Provide the (X, Y) coordinate of the cell's center where the given text is located.  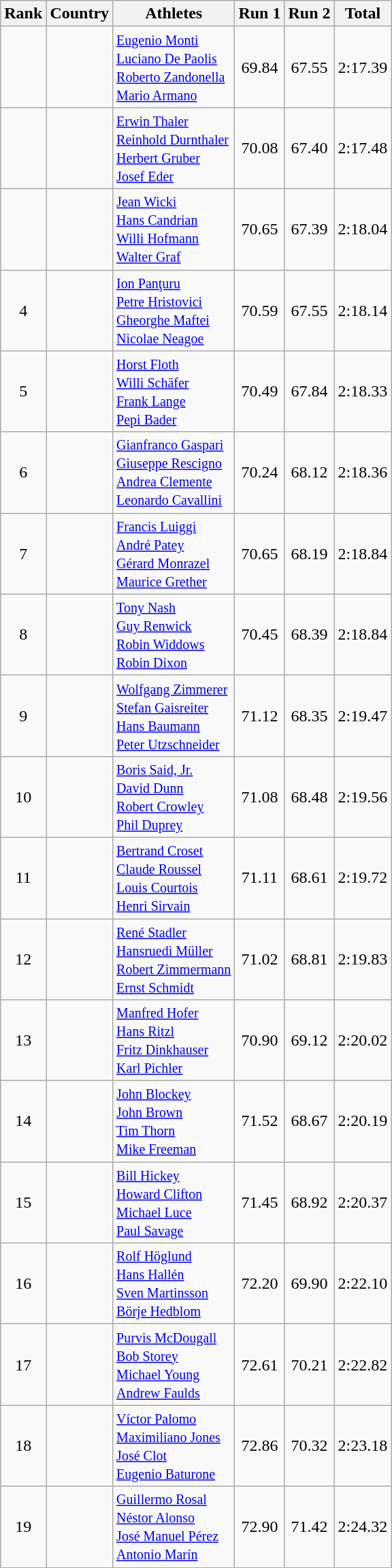
Gianfranco Gaspari Giuseppe Rescigno Andrea Clemente Leonardo Cavallini (174, 473)
2:19.83 (363, 959)
2:17.39 (363, 67)
70.32 (309, 1445)
68.92 (309, 1203)
Francis Luiggi André Patey Gérard Monrazel Maurice Grether (174, 553)
Purvis McDougall Bob Storey Michael Young Andrew Faulds (174, 1365)
68.81 (309, 959)
Horst Floth Willi Schäfer Frank Lange Pepi Bader (174, 391)
Guillermo Rosal Néstor Alonso José Manuel Pérez Antonio Marín (174, 1527)
9 (23, 715)
70.59 (260, 311)
10 (23, 797)
69.12 (309, 1041)
70.90 (260, 1041)
71.42 (309, 1527)
71.11 (260, 877)
72.86 (260, 1445)
Total (363, 14)
Run 2 (309, 14)
4 (23, 311)
72.61 (260, 1365)
16 (23, 1283)
2:19.47 (363, 715)
2:20.02 (363, 1041)
Eugenio Monti Luciano De Paolis Roberto Zandonella Mario Armano (174, 67)
5 (23, 391)
Boris Said, Jr. David Dunn Robert Crowley Phil Duprey (174, 797)
2:17.48 (363, 148)
11 (23, 877)
John Blockey John Brown Tim Thorn Mike Freeman (174, 1121)
Rank (23, 14)
Jean Wicki Hans Candrian Willi Hofmann Walter Graf (174, 229)
72.90 (260, 1527)
2:18.14 (363, 311)
2:24.32 (363, 1527)
67.39 (309, 229)
2:18.04 (363, 229)
17 (23, 1365)
2:20.19 (363, 1121)
Wolfgang Zimmerer Stefan Gaisreiter Hans Baumann Peter Utzschneider (174, 715)
15 (23, 1203)
70.49 (260, 391)
2:20.37 (363, 1203)
13 (23, 1041)
2:23.18 (363, 1445)
14 (23, 1121)
71.12 (260, 715)
René Stadler Hansruedi Müller Robert Zimmermann Ernst Schmidt (174, 959)
Athletes (174, 14)
2:18.33 (363, 391)
2:19.56 (363, 797)
Ion Panţuru Petre Hristovici Gheorghe Maftei Nicolae Neagoe (174, 311)
71.02 (260, 959)
6 (23, 473)
2:18.36 (363, 473)
19 (23, 1527)
Víctor Palomo Maximiliano Jones José Clot Eugenio Baturone (174, 1445)
68.12 (309, 473)
Rolf Höglund Hans Hallén Sven Martinsson Börje Hedblom (174, 1283)
Bertrand Croset Claude Roussel Louis Courtois Henri Sirvain (174, 877)
Country (80, 14)
67.84 (309, 391)
7 (23, 553)
12 (23, 959)
70.45 (260, 635)
Tony Nash Guy Renwick Robin Widdows Robin Dixon (174, 635)
71.08 (260, 797)
69.90 (309, 1283)
Run 1 (260, 14)
69.84 (260, 67)
Erwin Thaler Reinhold Durnthaler Herbert Gruber Josef Eder (174, 148)
18 (23, 1445)
71.52 (260, 1121)
Bill Hickey Howard Clifton Michael Luce Paul Savage (174, 1203)
70.08 (260, 148)
2:22.82 (363, 1365)
68.19 (309, 553)
70.21 (309, 1365)
68.61 (309, 877)
2:22.10 (363, 1283)
68.48 (309, 797)
8 (23, 635)
71.45 (260, 1203)
72.20 (260, 1283)
2:19.72 (363, 877)
67.40 (309, 148)
68.35 (309, 715)
Manfred Hofer Hans Ritzl Fritz Dinkhauser Karl Pichler (174, 1041)
70.24 (260, 473)
68.67 (309, 1121)
68.39 (309, 635)
